For the text-containing cell, return its midpoint in (X, Y) coordinate format. 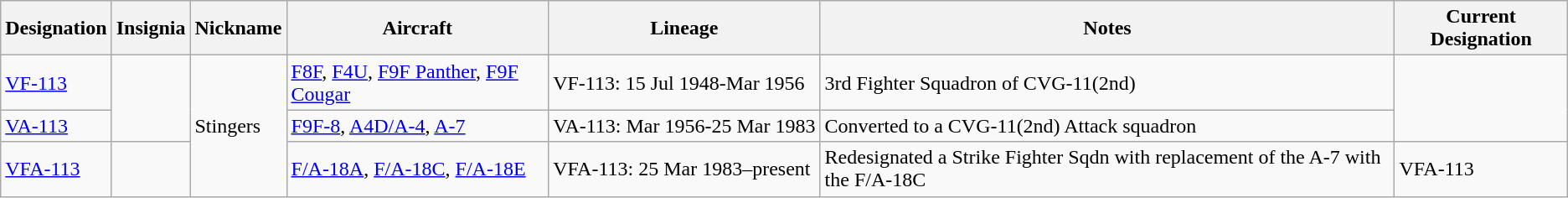
VA-113: Mar 1956-25 Mar 1983 (684, 126)
Stingers (238, 126)
VFA-113: 25 Mar 1983–present (684, 169)
VF-113: 15 Jul 1948-Mar 1956 (684, 82)
Designation (56, 29)
Current Designation (1481, 29)
Notes (1107, 29)
Aircraft (417, 29)
VF-113 (56, 82)
3rd Fighter Squadron of CVG-11(2nd) (1107, 82)
Lineage (684, 29)
F8F, F4U, F9F Panther, F9F Cougar (417, 82)
Insignia (151, 29)
VA-113 (56, 126)
Nickname (238, 29)
Redesignated a Strike Fighter Sqdn with replacement of the A-7 with the F/A-18C (1107, 169)
Converted to a CVG-11(2nd) Attack squadron (1107, 126)
F/A-18A, F/A-18C, F/A-18E (417, 169)
F9F-8, A4D/A-4, A-7 (417, 126)
